Provide the (x, y) coordinate of the cell's center where the given text is located.  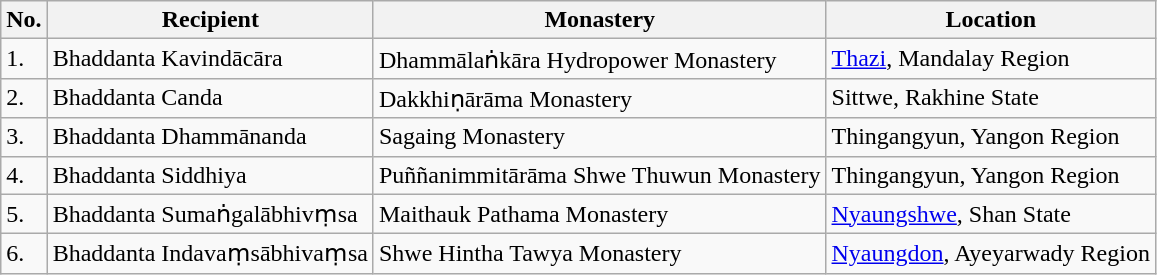
Shwe Hintha Tawya Monastery (600, 254)
No. (24, 20)
Puññanimmitārāma Shwe Thuwun Monastery (600, 175)
Location (990, 20)
Nyaungdon, Ayeyarwady Region (990, 254)
Maithauk Pathama Monastery (600, 214)
Bhaddanta Dhammānanda (210, 137)
4. (24, 175)
Bhaddanta Canda (210, 98)
Bhaddanta Indavaṃsābhivaṃsa (210, 254)
2. (24, 98)
Dakkhiṇārāma Monastery (600, 98)
6. (24, 254)
Monastery (600, 20)
1. (24, 59)
Sagaing Monastery (600, 137)
Recipient (210, 20)
Dhammālaṅkāra Hydropower Monastery (600, 59)
Thazi, Mandalay Region (990, 59)
Bhaddanta Sumaṅgalābhivṃsa (210, 214)
Bhaddanta Kavindācāra (210, 59)
5. (24, 214)
Bhaddanta Siddhiya (210, 175)
3. (24, 137)
Nyaungshwe, Shan State (990, 214)
Sittwe, Rakhine State (990, 98)
